Provide the (X, Y) coordinate of the cell's center where the given text is located.  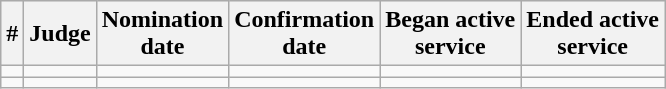
Nominationdate (162, 34)
# (12, 34)
Confirmationdate (304, 34)
Ended activeservice (593, 34)
Began activeservice (450, 34)
Judge (60, 34)
